Determine the (x, y) coordinate at the center of the cell enclosing the given text.  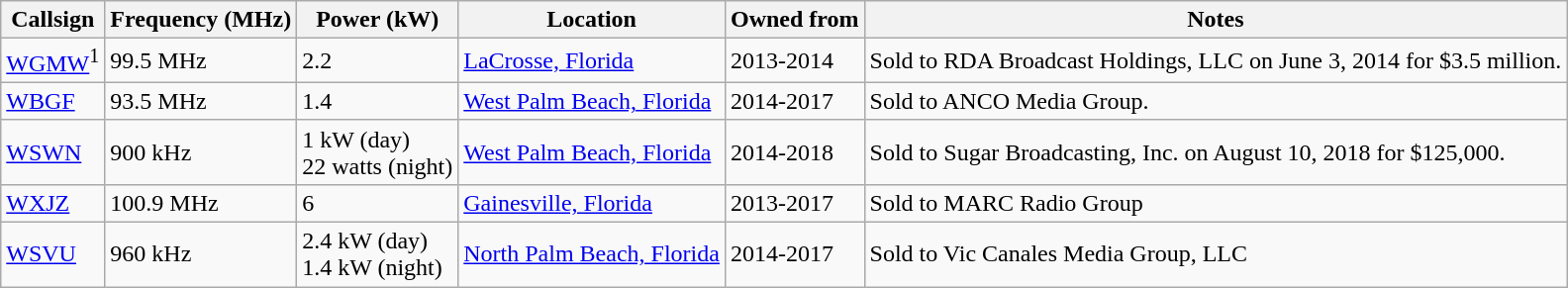
Location (592, 20)
900 kHz (201, 152)
93.5 MHz (201, 101)
Sold to Sugar Broadcasting, Inc. on August 10, 2018 for $125,000. (1216, 152)
LaCrosse, Florida (592, 61)
99.5 MHz (201, 61)
100.9 MHz (201, 203)
1 kW (day)22 watts (night) (378, 152)
Frequency (MHz) (201, 20)
WSWN (53, 152)
WXJZ (53, 203)
2014-2018 (794, 152)
Sold to RDA Broadcast Holdings, LLC on June 3, 2014 for $3.5 million. (1216, 61)
WSVU (53, 255)
Callsign (53, 20)
1.4 (378, 101)
WGMW1 (53, 61)
North Palm Beach, Florida (592, 255)
Power (kW) (378, 20)
Sold to ANCO Media Group. (1216, 101)
2.4 kW (day)1.4 kW (night) (378, 255)
Notes (1216, 20)
960 kHz (201, 255)
6 (378, 203)
WBGF (53, 101)
2013-2014 (794, 61)
Gainesville, Florida (592, 203)
2.2 (378, 61)
Owned from (794, 20)
2013-2017 (794, 203)
Sold to MARC Radio Group (1216, 203)
Sold to Vic Canales Media Group, LLC (1216, 255)
